Search for the cell housing the specified text and yield its [x, y] center coordinate. 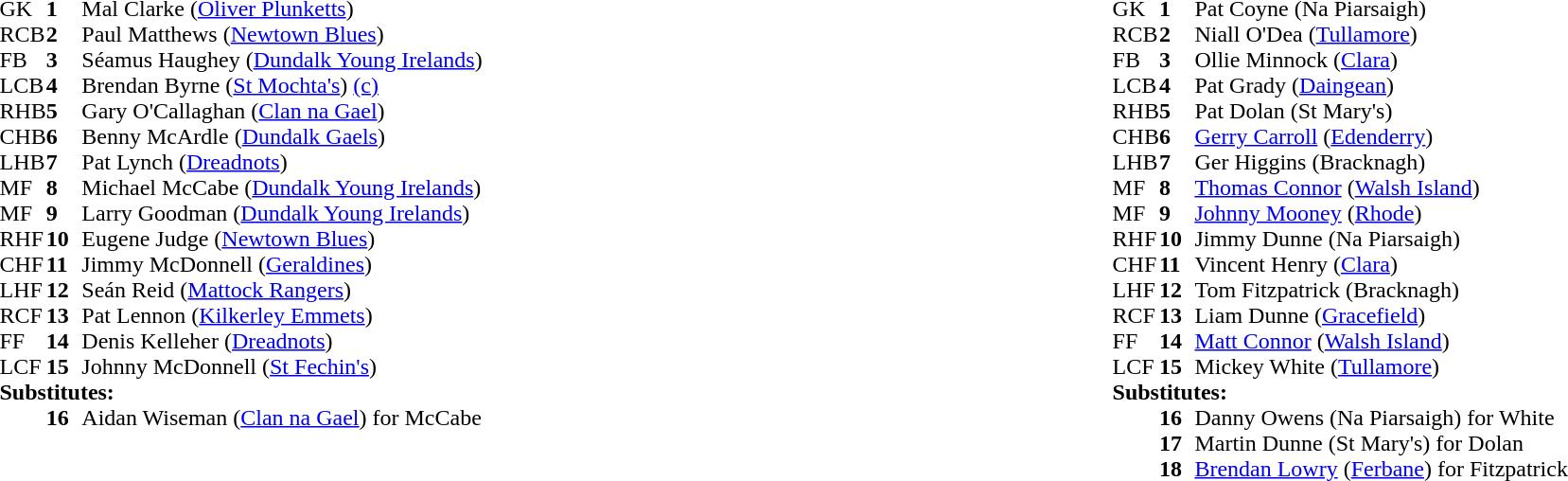
Ger Higgins (Bracknagh) [1382, 163]
Jimmy McDonnell (Geraldines) [282, 265]
Ollie Minnock (Clara) [1382, 61]
Danny Owens (Na Piarsaigh) for White [1382, 419]
Eugene Judge (Newtown Blues) [282, 239]
Matt Connor (Walsh Island) [1382, 341]
Paul Matthews (Newtown Blues) [282, 34]
Thomas Connor (Walsh Island) [1382, 187]
Pat Grady (Daingean) [1382, 85]
Seán Reid (Mattock Rangers) [282, 290]
Liam Dunne (Gracefield) [1382, 316]
Mickey White (Tullamore) [1382, 367]
Johnny Mooney (Rhode) [1382, 214]
Niall O'Dea (Tullamore) [1382, 34]
Pat Lynch (Dreadnots) [282, 163]
Martin Dunne (St Mary's) for Dolan [1382, 443]
Johnny McDonnell (St Fechin's) [282, 367]
Denis Kelleher (Dreadnots) [282, 341]
Benny McArdle (Dundalk Gaels) [282, 136]
Gerry Carroll (Edenderry) [1382, 136]
Vincent Henry (Clara) [1382, 265]
Aidan Wiseman (Clan na Gael) for McCabe [282, 419]
17 [1177, 443]
Larry Goodman (Dundalk Young Irelands) [282, 214]
Pat Lennon (Kilkerley Emmets) [282, 316]
Michael McCabe (Dundalk Young Irelands) [282, 187]
Jimmy Dunne (Na Piarsaigh) [1382, 239]
Pat Dolan (St Mary's) [1382, 112]
Séamus Haughey (Dundalk Young Irelands) [282, 61]
Tom Fitzpatrick (Bracknagh) [1382, 290]
Gary O'Callaghan (Clan na Gael) [282, 112]
Brendan Byrne (St Mochta's) (c) [282, 85]
